Capture the cell that displays the provided text and extract its (x, y) central coordinate. 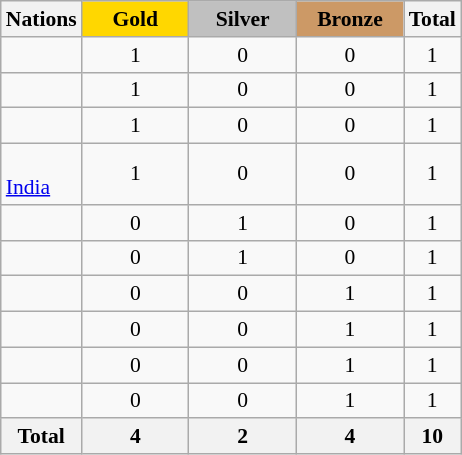
Gold (136, 19)
Bronze (350, 19)
2 (242, 437)
Nations (42, 19)
Silver (242, 19)
India (42, 174)
10 (432, 437)
